Capture the cell that displays the provided text and extract its [x, y] central coordinate. 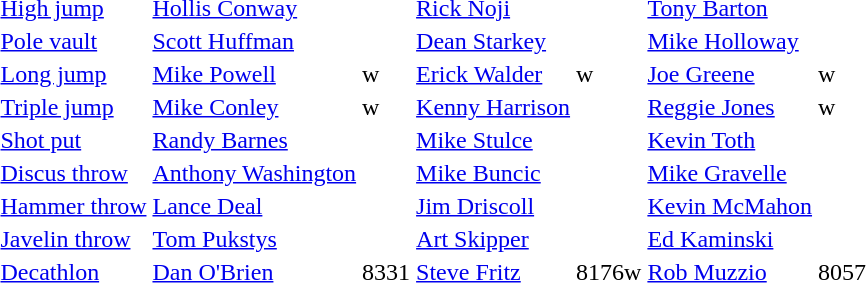
Lance Deal [254, 206]
Mike Stulce [494, 140]
Tom Pukstys [254, 239]
Mike Powell [254, 74]
Erick Walder [494, 74]
Mike Conley [254, 107]
Scott Huffman [254, 41]
Ed Kaminski [730, 239]
Mike Holloway [730, 41]
Kevin McMahon [730, 206]
Reggie Jones [730, 107]
Mike Buncic [494, 173]
Joe Greene [730, 74]
Dean Starkey [494, 41]
Randy Barnes [254, 140]
Kevin Toth [730, 140]
Jim Driscoll [494, 206]
Anthony Washington [254, 173]
Kenny Harrison [494, 107]
Art Skipper [494, 239]
Mike Gravelle [730, 173]
